Extract the [X, Y] coordinate from the center of the cell holding the provided text.  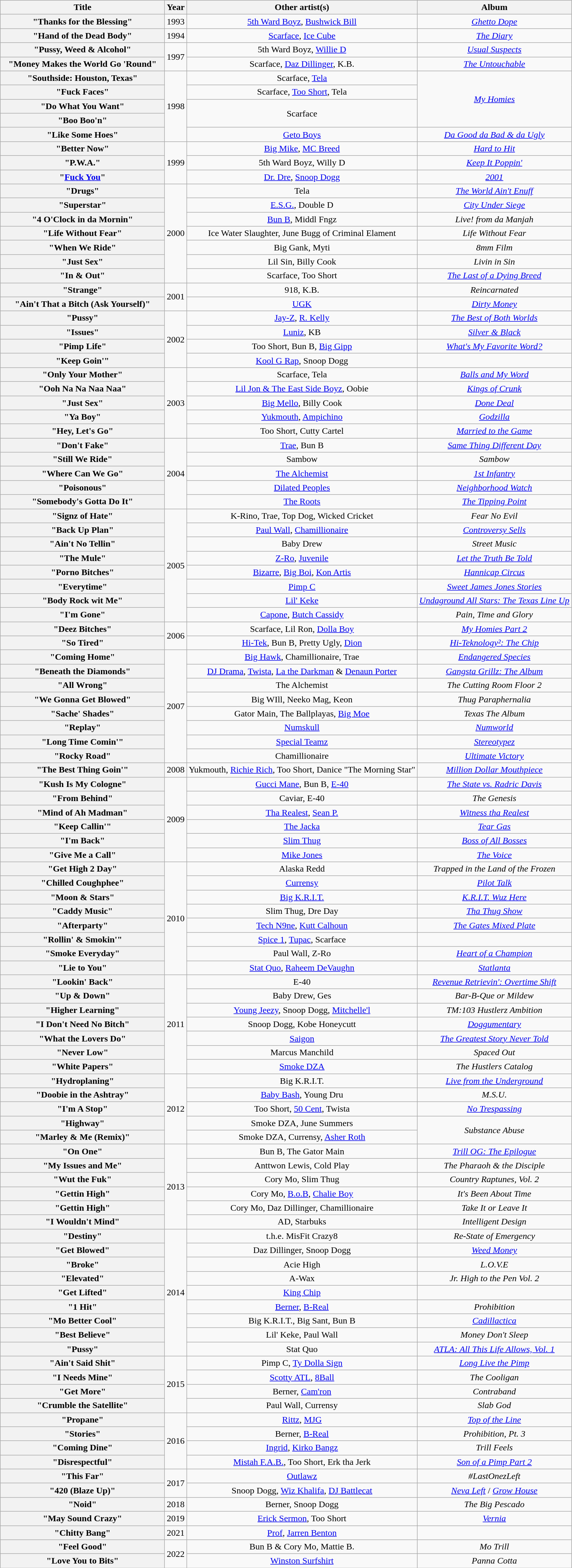
"Only Your Mother" [82, 374]
Tear Gas [494, 826]
TM:103 Hustlerz Ambition [494, 1010]
"Fuck Faces" [82, 92]
Witness tha Realest [494, 812]
"Kush Is My Cologne" [82, 784]
Lil Sin, Billy Cook [302, 262]
5th Ward Boyz, Bushwick Bill [302, 22]
Too Short, 50 Cent, Twista [302, 1109]
2006 [176, 636]
Ultimate Victory [494, 756]
Smoke DZA, June Summers [302, 1123]
Ingrid, Kirko Bangz [302, 1448]
A-Wax [302, 1278]
Gator Main, The Ballplayas, Big Moe [302, 714]
"Hydroplaning" [82, 1081]
Dilated Peoples [302, 488]
"The Mule" [82, 558]
Texas The Album [494, 714]
Baby Drew, Ges [302, 996]
"Drugs" [82, 191]
Slim Thug [302, 840]
Done Deal [494, 403]
"Noid" [82, 1504]
"Signz of Hate" [82, 516]
"Crumble the Satellite" [82, 1405]
2017 [176, 1483]
"Beneath the Diamonds" [82, 671]
"Boo Boo'n" [82, 120]
"Hand of the Dead Body" [82, 36]
2009 [176, 819]
Anttwon Lewis, Cold Play [302, 1165]
Slim Thug, Dre Day [302, 911]
The Voice [494, 854]
Lil' Keke [302, 600]
Scarface, Too Short [302, 276]
The Roots [302, 502]
"Get Blowed" [82, 1250]
2014 [176, 1293]
Revenue Retrievin': Overtime Shift [494, 982]
"Sache' Shades" [82, 714]
2018 [176, 1504]
"What the Lovers Do" [82, 1038]
"Southside: Houston, Texas" [82, 78]
Alaska Redd [302, 869]
"Chilled Coughphee" [82, 883]
Luniz, KB [302, 332]
"Keep Goin'" [82, 360]
Substance Abuse [494, 1130]
5th Ward Boyz, Willie D [302, 50]
"Ain't That a Bitch (Ask Yourself)" [82, 304]
The Big Pescado [494, 1504]
Paul Wall, Z-Ro [302, 954]
1st Infantry [494, 473]
Mistah F.A.B., Too Short, Erk tha Jerk [302, 1462]
2012 [176, 1109]
Title [82, 7]
"From Behind" [82, 798]
"Lie to You" [82, 968]
E.S.G., Double D [302, 205]
M.S.U. [494, 1095]
Godzilla [494, 417]
Thug Paraphernalia [494, 699]
Doggumentary [494, 1024]
"Get High 2 Day" [82, 869]
Live from the Underground [494, 1081]
"Destiny" [82, 1236]
Bar-B-Que or Mildew [494, 996]
"I Wouldn't Mind" [82, 1222]
Baby Drew [302, 544]
"All Wrong" [82, 685]
Intelligent Design [494, 1222]
"Pimp Life" [82, 346]
The Jacka [302, 826]
Berner, Cam'ron [302, 1391]
"I Needs Mine" [82, 1377]
K-Rino, Trae, Top Dog, Wicked Cricket [302, 516]
"Rocky Road" [82, 756]
Gucci Mane, Bun B, E-40 [302, 784]
Bun B, Middl Fngz [302, 219]
Numskull [302, 728]
"Life Without Fear" [82, 233]
Son of a Pimp Part 2 [494, 1462]
"Broke" [82, 1264]
Contraband [494, 1391]
Ghetto Dope [494, 22]
"Everytime" [82, 586]
"420 (Blaze Up)" [82, 1490]
Yukmouth, Ampichino [302, 417]
"P.W.A." [82, 163]
Paul Wall, Currensy [302, 1405]
Trae, Bun B [302, 445]
"Lookin' Back" [82, 982]
"Better Now" [82, 148]
"Money Makes the World Go 'Round" [82, 64]
"Caddy Music" [82, 911]
"Elevated" [82, 1278]
The Gates Mixed Plate [494, 925]
The Tipping Point [494, 502]
Acie High [302, 1264]
Married to the Game [494, 431]
Heart of a Champion [494, 954]
Hi-Teknology²: The Chip [494, 643]
"Get More" [82, 1391]
"Coming Home" [82, 657]
"Strange" [82, 290]
Jay-Z, R. Kelly [302, 318]
Smoke DZA [302, 1066]
Pain, Time and Glory [494, 614]
1999 [176, 163]
Livin in Sin [494, 262]
Weed Money [494, 1250]
The Best of Both Worlds [494, 318]
"Moon & Stars" [82, 897]
"Rollin' & Smokin'" [82, 939]
"4 O'Clock in da Mornin" [82, 219]
Numworld [494, 728]
1994 [176, 36]
Year [176, 7]
Outlawz [302, 1476]
City Under Siege [494, 205]
Trill Feels [494, 1448]
"Porno Bitches" [82, 572]
Winston Surfshirt [302, 1561]
The Last of a Dying Breed [494, 276]
"Mo Better Cool" [82, 1321]
Z-Ro, Juvenile [302, 558]
AD, Starbuks [302, 1222]
"May Sound Crazy" [82, 1518]
"So Tired" [82, 643]
2000 [176, 233]
Bun B, The Gator Main [302, 1151]
"Afterparty" [82, 925]
2013 [176, 1187]
Special Teamz [302, 742]
"Marley & Me (Remix)" [82, 1137]
Mike Jones [302, 854]
"My Issues and Me" [82, 1165]
"Don't Fake" [82, 445]
Panna Cotta [494, 1561]
2019 [176, 1518]
"Ain't No Tellin" [82, 544]
Pimp C [302, 586]
"Wut the Fuk" [82, 1180]
Scarface, Too Short, Tela [302, 92]
Tha Realest, Sean P. [302, 812]
Big Mello, Billy Cook [302, 403]
Prof, Jarren Benton [302, 1533]
Paul Wall, Chamillionaire [302, 530]
Hi-Tek, Bun B, Pretty Ugly, Dion [302, 643]
"Pussy, Weed & Alcohol" [82, 50]
Top of the Line [494, 1420]
Cory Mo, Daz Dillinger, Chamillionaire [302, 1208]
Kool G Rap, Snoop Dogg [302, 360]
Scarface, Lil Ron, Dolla Boy [302, 629]
2004 [176, 473]
Kings of Crunk [494, 388]
Berner, Snoop Dogg [302, 1504]
Too Short, Bun B, Big Gipp [302, 346]
Controversy Sells [494, 530]
Lil Jon & The East Side Boyz, Oobie [302, 388]
"I'm Gone" [82, 614]
t.h.e. MisFit Crazy8 [302, 1236]
Bun B & Cory Mo, Mattie B. [302, 1547]
Million Dollar Mouthpiece [494, 770]
Long Live the Pimp [494, 1363]
Ice Water Slaughter, June Bugg of Criminal Elament [302, 233]
2007 [176, 706]
5th Ward Boyz, Willy D [302, 163]
"This Far" [82, 1476]
"Disrespectful" [82, 1462]
Sweet James Jones Stories [494, 586]
2008 [176, 770]
Money Don't Sleep [494, 1335]
"Like Some Hoes" [82, 134]
"Do What You Want" [82, 106]
2015 [176, 1384]
The Untouchable [494, 64]
Scarface [302, 113]
Da Good da Bad & da Ugly [494, 134]
Silver & Black [494, 332]
"Feel Good" [82, 1547]
2016 [176, 1441]
"Superstar" [82, 205]
"Stories" [82, 1434]
E-40 [302, 982]
"Still We Ride" [82, 459]
"When We Ride" [82, 247]
Fear No Evil [494, 516]
"Somebody's Gotta Do It" [82, 502]
Young Jeezy, Snoop Dogg, Mitchelle'l [302, 1010]
1993 [176, 22]
The World Ain't Enuff [494, 191]
"Long Time Comin'" [82, 742]
Spice 1, Tupac, Scarface [302, 939]
918, K.B. [302, 290]
The Cooligan [494, 1377]
Other artist(s) [302, 7]
"Propane" [82, 1420]
Big Mike, MC Breed [302, 148]
"Deez Bitches" [82, 629]
Slab God [494, 1405]
Balls and My Word [494, 374]
Boss of All Bosses [494, 840]
My Homies [494, 99]
2021 [176, 1533]
"Doobie in the Ashtray" [82, 1095]
Dirty Money [494, 304]
Tha Thug Show [494, 911]
Daz Dillinger, Snoop Dogg [302, 1250]
"Ya Boy" [82, 417]
Let the Truth Be Told [494, 558]
Dr. Dre, Snoop Dogg [302, 177]
"In & Out" [82, 276]
"Higher Learning" [82, 1010]
Scotty ATL, 8Ball [302, 1377]
The Cutting Room Floor 2 [494, 685]
DJ Drama, Twista, La the Darkman & Denaun Porter [302, 671]
1997 [176, 57]
"Best Believe" [82, 1335]
"1 Hit" [82, 1306]
"Up & Down" [82, 996]
Baby Bash, Young Dru [302, 1095]
"Issues" [82, 332]
Neva Left / Grow House [494, 1490]
Too Short, Cutty Cartel [302, 431]
"Chitty Bang" [82, 1533]
Big Gank, Myti [302, 247]
Stat Quo [302, 1349]
Pilot Talk [494, 883]
Street Music [494, 544]
Pimp C, Ty Dolla Sign [302, 1363]
L.O.V.E [494, 1264]
8mm Film [494, 247]
The Greatest Story Never Told [494, 1038]
Erick Sermon, Too Short [302, 1518]
Prohibition, Pt. 3 [494, 1434]
"The Best Thing Goin'" [82, 770]
Tela [302, 191]
The State vs. Radric Davis [494, 784]
Statlanta [494, 968]
Undaground All Stars: The Texas Line Up [494, 600]
Snoop Dogg, Kobe Honeycutt [302, 1024]
"Body Rock wit Me" [82, 600]
"Get Lifted" [82, 1292]
"Thanks for the Blessing" [82, 22]
"I'm A Stop" [82, 1109]
It's Been About Time [494, 1194]
2022 [176, 1554]
"Replay" [82, 728]
"Ooh Na Na Naa Naa" [82, 388]
Keep It Poppin' [494, 163]
Trill OG: The Epilogue [494, 1151]
Big Hawk, Chamillionaire, Trae [302, 657]
Scarface, Daz Dillinger, K.B. [302, 64]
Tech N9ne, Kutt Calhoun [302, 925]
2003 [176, 403]
Life Without Fear [494, 233]
Cory Mo, Slim Thug [302, 1180]
The Genesis [494, 798]
"We Gonna Get Blowed" [82, 699]
K.R.I.T. Wuz Here [494, 897]
The Diary [494, 36]
"I Don't Need No Bitch" [82, 1024]
Capone, Butch Cassidy [302, 614]
What's My Favorite Word? [494, 346]
"Back Up Plan" [82, 530]
Live! from da Manjah [494, 219]
Cadillactica [494, 1321]
"Mind of Ah Madman" [82, 812]
Trapped in the Land of the Frozen [494, 869]
Caviar, E-40 [302, 798]
Country Raptunes, Vol. 2 [494, 1180]
Re-State of Emergency [494, 1236]
Reincarnated [494, 290]
"Poisonous" [82, 488]
Hannicap Circus [494, 572]
"Keep Callin'" [82, 826]
"Give Me a Call" [82, 854]
Rittz, MJG [302, 1420]
Currensy [302, 883]
Spaced Out [494, 1052]
"Fuck You" [82, 177]
Scarface, Ice Cube [302, 36]
"Highway" [82, 1123]
"Never Low" [82, 1052]
Album [494, 7]
Snoop Dogg, Wiz Khalifa, DJ Battlecat [302, 1490]
"Ain't Said Shit" [82, 1363]
UGK [302, 304]
Mo Trill [494, 1547]
My Homies Part 2 [494, 629]
Chamillionaire [302, 756]
Usual Suspects [494, 50]
Hard to Hit [494, 148]
Marcus Manchild [302, 1052]
Neighborhood Watch [494, 488]
1998 [176, 106]
#LastOnezLeft [494, 1476]
"Where Can We Go" [82, 473]
The Hustlers Catalog [494, 1066]
Yukmouth, Richie Rich, Too Short, Danice "The Morning Star" [302, 770]
2002 [176, 339]
Gangsta Grillz: The Album [494, 671]
The Pharaoh & the Disciple [494, 1165]
Prohibition [494, 1306]
"Coming Dine" [82, 1448]
King Chip [302, 1292]
Jr. High to the Pen Vol. 2 [494, 1278]
2011 [176, 1024]
Big K.R.I.T., Big Sant, Bun B [302, 1321]
Take It or Leave It [494, 1208]
"Love You to Bits" [82, 1561]
Bizarre, Big Boi, Kon Artis [302, 572]
"Smoke Everyday" [82, 954]
Endangered Species [494, 657]
"On One" [82, 1151]
Stereotypez [494, 742]
ATLA: All This Life Allows, Vol. 1 [494, 1349]
Same Thing Different Day [494, 445]
Geto Boys [302, 134]
Saigon [302, 1038]
Stat Quo, Raheem DeVaughn [302, 968]
Big WIll, Neeko Mag, Keon [302, 699]
Lil' Keke, Paul Wall [302, 1335]
Smoke DZA, Currensy, Asher Roth [302, 1137]
No Trespassing [494, 1109]
Cory Mo, B.o.B, Chalie Boy [302, 1194]
Vernia [494, 1518]
2005 [176, 565]
2010 [176, 918]
"Hey, Let's Go" [82, 431]
"White Papers" [82, 1066]
"I'm Back" [82, 840]
